Extract the (x, y) coordinate from the center of the cell holding the provided text.  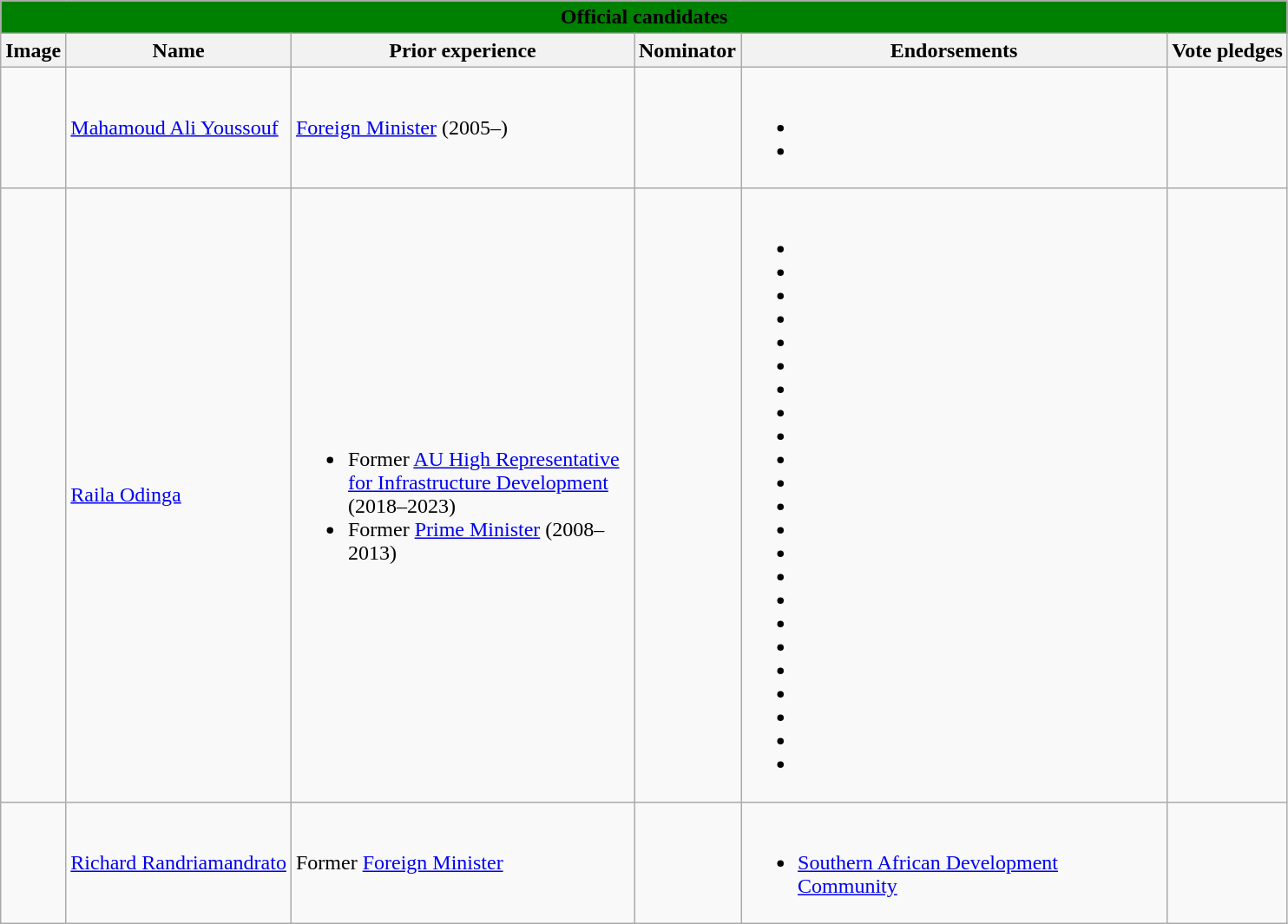
Official candidates (644, 17)
Raila Odinga (179, 495)
Image (33, 50)
Prior experience (462, 50)
Foreign Minister (2005–) (462, 128)
Former Foreign Minister (462, 862)
Name (179, 50)
Mahamoud Ali Youssouf (179, 128)
Former AU High Representative for Infrastructure Development (2018–2023)Former Prime Minister (2008–2013) (462, 495)
Endorsements (955, 50)
Nominator (687, 50)
Vote pledges (1227, 50)
Richard Randriamandrato (179, 862)
Southern African Development Community (955, 862)
